Scan for the cell matching the given text and deliver its [x, y] coordinate at center. 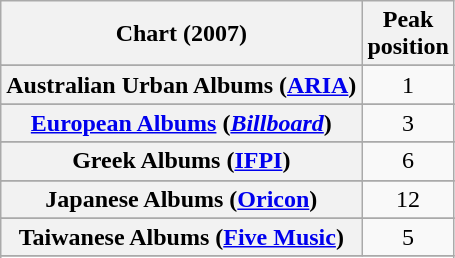
12 [408, 199]
Chart (2007) [182, 34]
Greek Albums (IFPI) [182, 161]
3 [408, 123]
5 [408, 237]
1 [408, 85]
Australian Urban Albums (ARIA) [182, 85]
Peakposition [408, 34]
Japanese Albums (Oricon) [182, 199]
European Albums (Billboard) [182, 123]
Taiwanese Albums (Five Music) [182, 237]
6 [408, 161]
